Detect which cell encompasses the target text, then output its [X, Y] center coordinate. 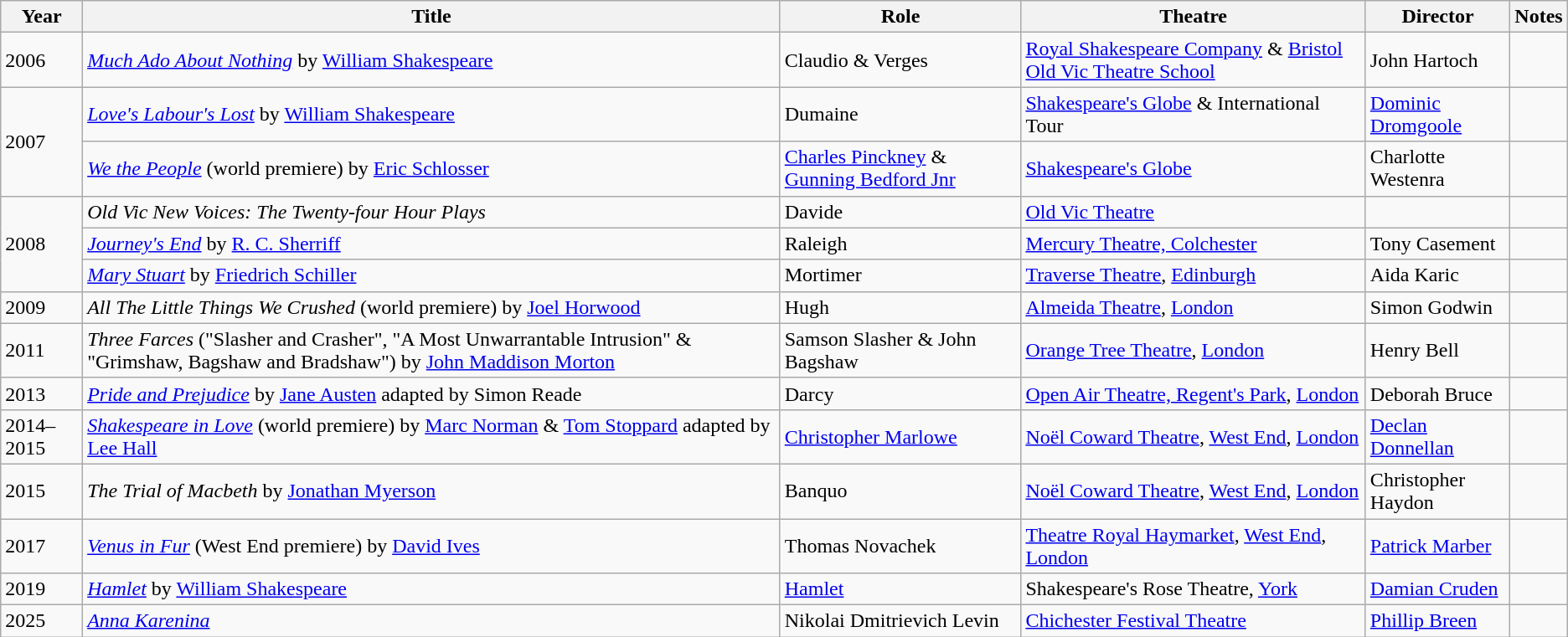
Mercury Theatre, Colchester [1193, 244]
Love's Labour's Lost by William Shakespeare [432, 114]
Role [900, 17]
Damian Cruden [1437, 589]
John Hartoch [1437, 60]
Raleigh [900, 244]
Old Vic Theatre [1193, 212]
2006 [42, 60]
Shakespeare's Globe & International Tour [1193, 114]
Almeida Theatre, London [1193, 307]
2013 [42, 393]
Chichester Festival Theatre [1193, 621]
Christopher Marlowe [900, 437]
Pride and Prejudice by Jane Austen adapted by Simon Reade [432, 393]
Shakespeare's Rose Theatre, York [1193, 589]
Much Ado About Nothing by William Shakespeare [432, 60]
Nikolai Dmitrievich Levin [900, 621]
Tony Casement [1437, 244]
2011 [42, 350]
2015 [42, 491]
2017 [42, 546]
Deborah Bruce [1437, 393]
2008 [42, 244]
Orange Tree Theatre, London [1193, 350]
Dominic Dromgoole [1437, 114]
Shakespeare's Globe [1193, 169]
We the People (world premiere) by Eric Schlosser [432, 169]
Mortimer [900, 275]
Journey's End by R. C. Sherriff [432, 244]
Declan Donnellan [1437, 437]
Title [432, 17]
Darcy [900, 393]
Banquo [900, 491]
Aida Karic [1437, 275]
Hugh [900, 307]
Christopher Haydon [1437, 491]
Phillip Breen [1437, 621]
Theatre Royal Haymarket, West End, London [1193, 546]
Charlotte Westenra [1437, 169]
Samson Slasher & John Bagshaw [900, 350]
Mary Stuart by Friedrich Schiller [432, 275]
Hamlet by William Shakespeare [432, 589]
2019 [42, 589]
Old Vic New Voices: The Twenty-four Hour Plays [432, 212]
Davide [900, 212]
Year [42, 17]
Claudio & Verges [900, 60]
2025 [42, 621]
Director [1437, 17]
2007 [42, 141]
Patrick Marber [1437, 546]
Venus in Fur (West End premiere) by David Ives [432, 546]
The Trial of Macbeth by Jonathan Myerson [432, 491]
Thomas Novachek [900, 546]
Dumaine [900, 114]
Royal Shakespeare Company & Bristol Old Vic Theatre School [1193, 60]
Notes [1539, 17]
Charles Pinckney & Gunning Bedford Jnr [900, 169]
Hamlet [900, 589]
Open Air Theatre, Regent's Park, London [1193, 393]
Theatre [1193, 17]
Traverse Theatre, Edinburgh [1193, 275]
Anna Karenina [432, 621]
All The Little Things We Crushed (world premiere) by Joel Horwood [432, 307]
Shakespeare in Love (world premiere) by Marc Norman & Tom Stoppard adapted by Lee Hall [432, 437]
2014–2015 [42, 437]
Henry Bell [1437, 350]
Three Farces ("Slasher and Crasher", "A Most Unwarrantable Intrusion" & "Grimshaw, Bagshaw and Bradshaw") by John Maddison Morton [432, 350]
2009 [42, 307]
Simon Godwin [1437, 307]
